Capture the cell that displays the provided text and extract its (x, y) central coordinate. 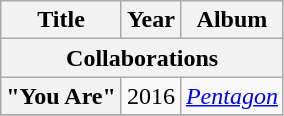
Collaborations (142, 58)
Year (150, 20)
"You Are" (62, 96)
2016 (150, 96)
Title (62, 20)
Pentagon (232, 96)
Album (232, 20)
